Return (x, y) of the center of cell containing provided text 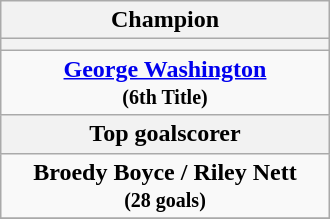
Top goalscorer (165, 134)
Broedy Boyce / Riley Nett (28 goals) (165, 186)
George Washington(6th Title) (165, 82)
Champion (165, 20)
